Search for the cell housing the specified text and yield its (X, Y) center coordinate. 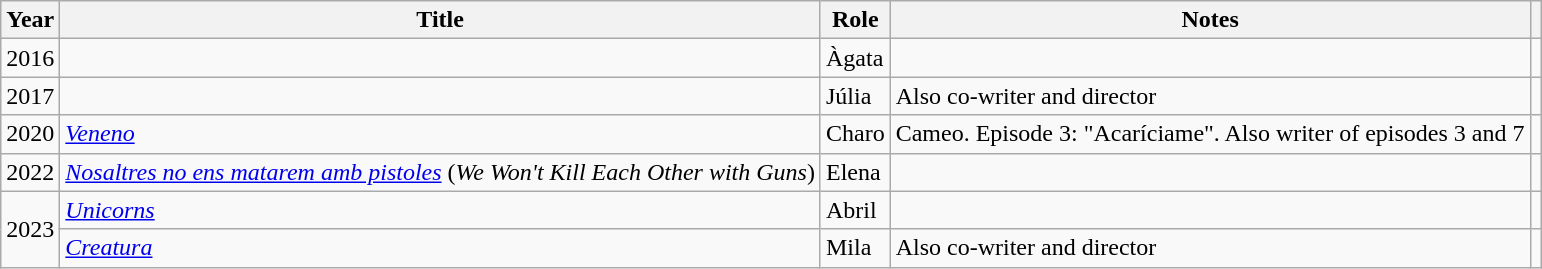
Charo (855, 134)
Role (855, 20)
Notes (1210, 20)
Àgata (855, 58)
Creatura (440, 248)
2017 (30, 96)
Mila (855, 248)
Veneno (440, 134)
Elena (855, 172)
Nosaltres no ens matarem amb pistoles (We Won't Kill Each Other with Guns) (440, 172)
Title (440, 20)
Year (30, 20)
Abril (855, 210)
2023 (30, 229)
Cameo. Episode 3: "Acaríciame". Also writer of episodes 3 and 7 (1210, 134)
2020 (30, 134)
2022 (30, 172)
Júlia (855, 96)
2016 (30, 58)
Unicorns (440, 210)
